Capture the cell that displays the provided text and extract its [X, Y] central coordinate. 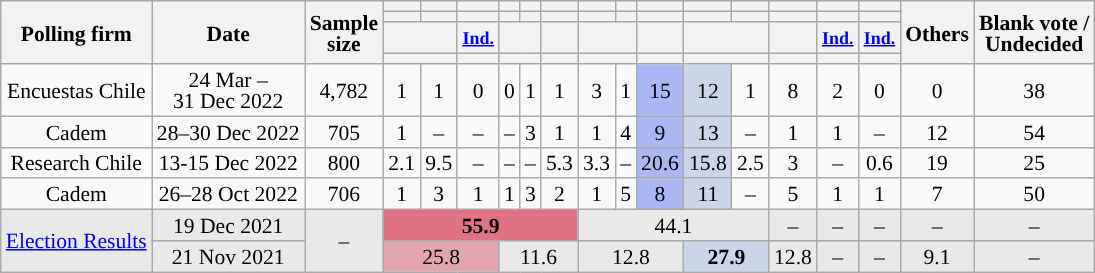
2.1 [402, 162]
21 Nov 2021 [228, 256]
9.1 [937, 256]
15 [660, 90]
Blank vote /Undecided [1034, 32]
Others [937, 32]
27.9 [726, 256]
Polling firm [76, 32]
11.6 [538, 256]
24 Mar –31 Dec 2022 [228, 90]
705 [344, 132]
800 [344, 162]
38 [1034, 90]
26–28 Oct 2022 [228, 194]
4,782 [344, 90]
9 [660, 132]
11 [708, 194]
7 [937, 194]
25 [1034, 162]
20.6 [660, 162]
706 [344, 194]
13-15 Dec 2022 [228, 162]
Encuestas Chile [76, 90]
0.6 [880, 162]
15.8 [708, 162]
Research Chile [76, 162]
5.3 [560, 162]
13 [708, 132]
50 [1034, 194]
54 [1034, 132]
4 [626, 132]
2.5 [750, 162]
44.1 [674, 226]
28–30 Dec 2022 [228, 132]
25.8 [441, 256]
19 Dec 2021 [228, 226]
9.5 [438, 162]
Samplesize [344, 32]
3.3 [596, 162]
55.9 [480, 226]
Election Results [76, 241]
Date [228, 32]
19 [937, 162]
